Search for the cell housing the specified text and yield its [x, y] center coordinate. 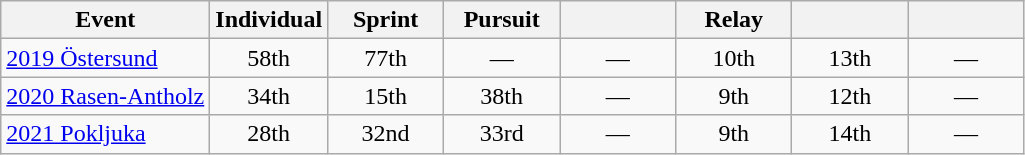
77th [386, 58]
38th [502, 96]
2020 Rasen-Antholz [106, 96]
34th [269, 96]
2021 Pokljuka [106, 134]
13th [850, 58]
2019 Östersund [106, 58]
15th [386, 96]
Individual [269, 20]
Sprint [386, 20]
58th [269, 58]
33rd [502, 134]
32nd [386, 134]
14th [850, 134]
10th [734, 58]
28th [269, 134]
Pursuit [502, 20]
Relay [734, 20]
Event [106, 20]
12th [850, 96]
